Return the [X, Y] coordinate for the center point of the cell that contains the specified text.  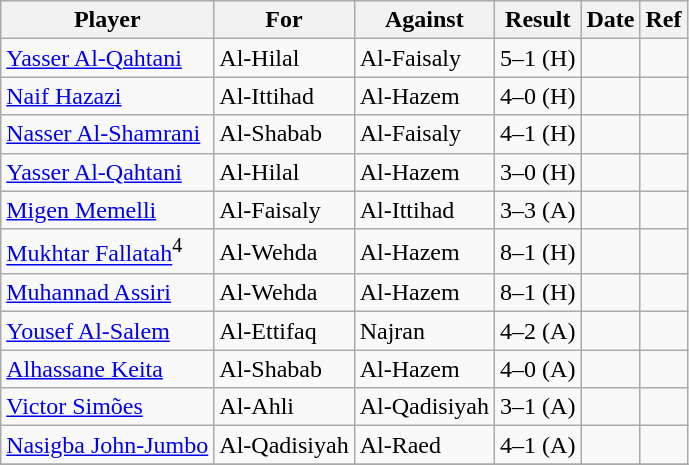
Nasser Al-Shamrani [108, 134]
4–0 (A) [538, 369]
Najran [424, 331]
4–2 (A) [538, 331]
4–1 (A) [538, 445]
Migen Memelli [108, 210]
5–1 (H) [538, 58]
4–1 (H) [538, 134]
For [284, 20]
Nasigba John-Jumbo [108, 445]
3–0 (H) [538, 172]
Muhannad Assiri [108, 293]
Al-Ahli [284, 407]
Date [610, 20]
3–1 (A) [538, 407]
Naif Hazazi [108, 96]
Player [108, 20]
Yousef Al-Salem [108, 331]
Al-Ettifaq [284, 331]
Victor Simões [108, 407]
Against [424, 20]
Al-Raed [424, 445]
Ref [664, 20]
Alhassane Keita [108, 369]
Result [538, 20]
3–3 (A) [538, 210]
4–0 (H) [538, 96]
Mukhtar Fallatah4 [108, 252]
